Capture the cell that displays the provided text and extract its [x, y] central coordinate. 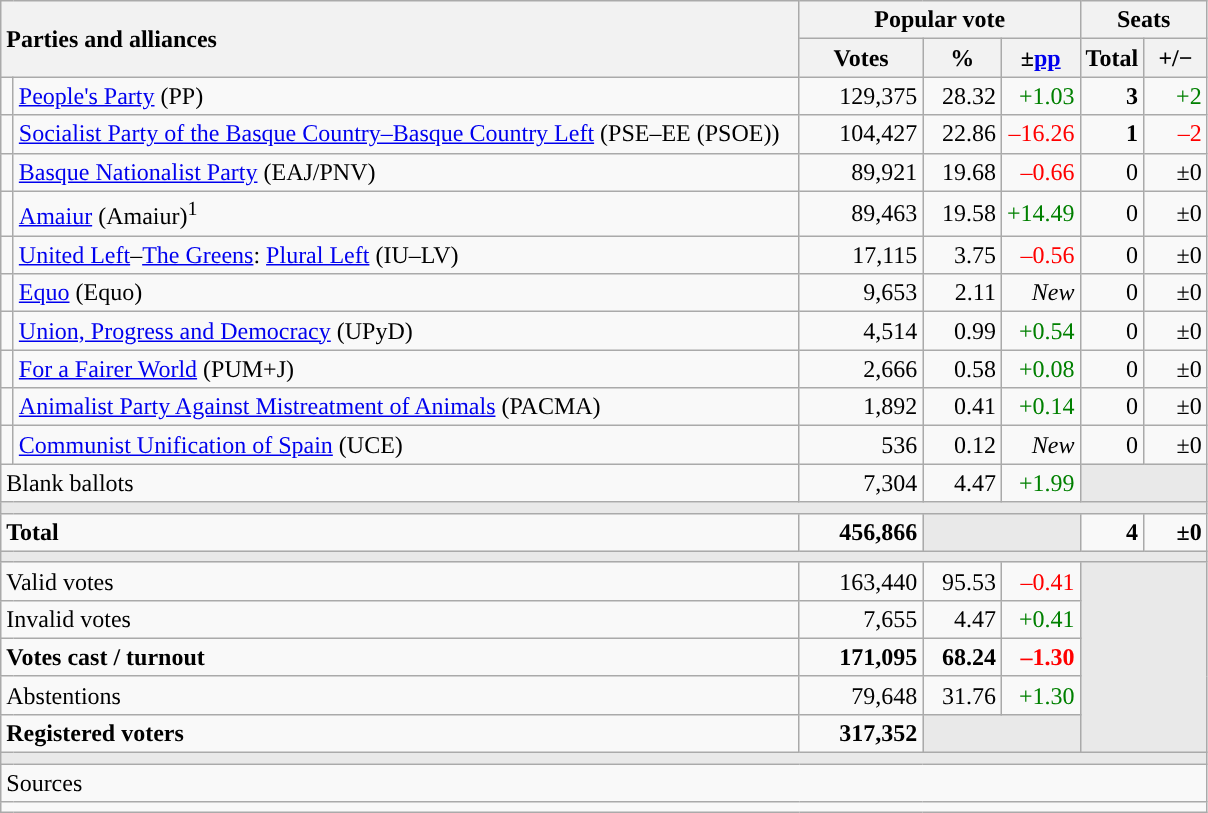
±pp [1040, 58]
Votes cast / turnout [400, 657]
–0.56 [1040, 255]
+1.03 [1040, 96]
Equo (Equo) [406, 293]
19.58 [962, 214]
0.12 [962, 445]
+1.30 [1040, 695]
Basque Nationalist Party (EAJ/PNV) [406, 172]
Invalid votes [400, 619]
456,866 [861, 532]
–2 [1176, 134]
+2 [1176, 96]
1 [1112, 134]
Registered voters [400, 733]
536 [861, 445]
4 [1112, 532]
% [962, 58]
Sources [604, 783]
+0.54 [1040, 331]
3.75 [962, 255]
79,648 [861, 695]
Socialist Party of the Basque Country–Basque Country Left (PSE–EE (PSOE)) [406, 134]
Abstentions [400, 695]
68.24 [962, 657]
Seats [1144, 20]
+/− [1176, 58]
+14.49 [1040, 214]
129,375 [861, 96]
United Left–The Greens: Plural Left (IU–LV) [406, 255]
–0.41 [1040, 581]
Valid votes [400, 581]
Parties and alliances [400, 39]
People's Party (PP) [406, 96]
Union, Progress and Democracy (UPyD) [406, 331]
28.32 [962, 96]
Communist Unification of Spain (UCE) [406, 445]
9,653 [861, 293]
22.86 [962, 134]
31.76 [962, 695]
Popular vote [940, 20]
+0.08 [1040, 369]
+0.41 [1040, 619]
104,427 [861, 134]
89,921 [861, 172]
2.11 [962, 293]
1,892 [861, 407]
4,514 [861, 331]
95.53 [962, 581]
7,655 [861, 619]
+0.14 [1040, 407]
Amaiur (Amaiur)1 [406, 214]
2,666 [861, 369]
3 [1112, 96]
19.68 [962, 172]
163,440 [861, 581]
17,115 [861, 255]
171,095 [861, 657]
–0.66 [1040, 172]
Animalist Party Against Mistreatment of Animals (PACMA) [406, 407]
For a Fairer World (PUM+J) [406, 369]
+1.99 [1040, 483]
0.99 [962, 331]
7,304 [861, 483]
Blank ballots [400, 483]
317,352 [861, 733]
–1.30 [1040, 657]
89,463 [861, 214]
0.41 [962, 407]
Votes [861, 58]
–16.26 [1040, 134]
0.58 [962, 369]
